Search for the cell housing the specified text and yield its [x, y] center coordinate. 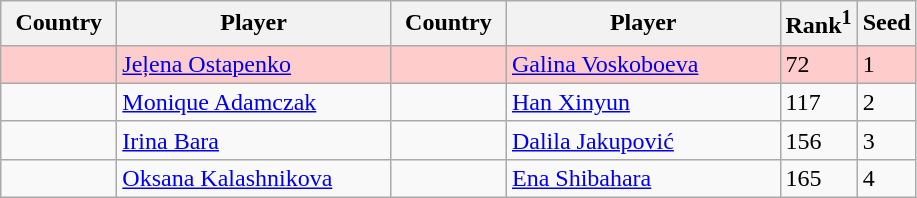
Irina Bara [254, 140]
Monique Adamczak [254, 102]
3 [886, 140]
72 [818, 64]
Han Xinyun [643, 102]
Galina Voskoboeva [643, 64]
Jeļena Ostapenko [254, 64]
Seed [886, 24]
156 [818, 140]
165 [818, 178]
1 [886, 64]
2 [886, 102]
117 [818, 102]
4 [886, 178]
Rank1 [818, 24]
Dalila Jakupović [643, 140]
Oksana Kalashnikova [254, 178]
Ena Shibahara [643, 178]
